Locate the cell with the specified text and output its [x, y] center coordinate. 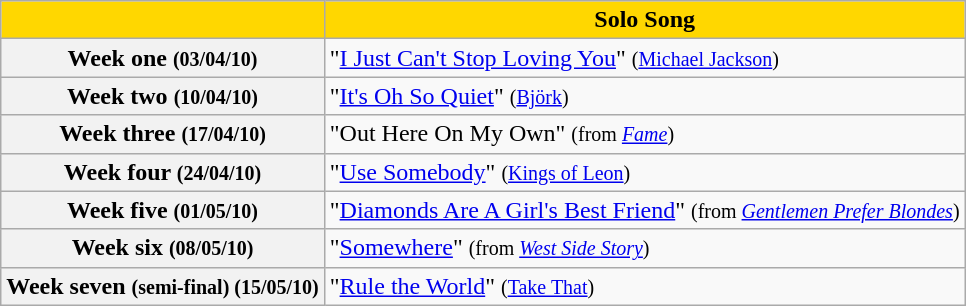
"Rule the World" (Take That) [644, 286]
Week four (24/04/10) [163, 172]
Week seven (semi-final) (15/05/10) [163, 286]
Week two (10/04/10) [163, 96]
"Somewhere" (from West Side Story) [644, 248]
Week three (17/04/10) [163, 134]
Week six (08/05/10) [163, 248]
"I Just Can't Stop Loving You" (Michael Jackson) [644, 58]
Solo Song [644, 20]
Week one (03/04/10) [163, 58]
"Diamonds Are A Girl's Best Friend" (from Gentlemen Prefer Blondes) [644, 210]
"Use Somebody" (Kings of Leon) [644, 172]
"It's Oh So Quiet" (Björk) [644, 96]
Week five (01/05/10) [163, 210]
"Out Here On My Own" (from Fame) [644, 134]
